Return [x, y] of the center of cell containing provided text 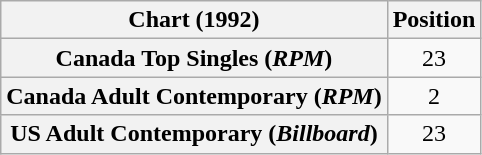
Canada Adult Contemporary (RPM) [194, 96]
Chart (1992) [194, 20]
Position [434, 20]
US Adult Contemporary (Billboard) [194, 134]
2 [434, 96]
Canada Top Singles (RPM) [194, 58]
